For the text-containing cell, return its midpoint in [x, y] coordinate format. 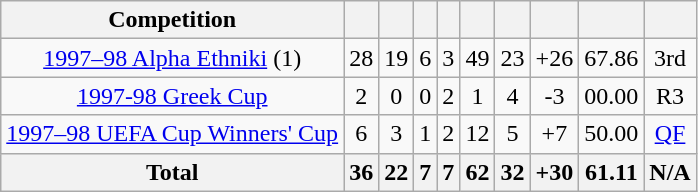
QF [670, 134]
00.00 [612, 96]
61.11 [612, 172]
3rd [670, 58]
22 [396, 172]
12 [478, 134]
5 [512, 134]
N/A [670, 172]
32 [512, 172]
62 [478, 172]
28 [362, 58]
1997-98 Greek Cup [172, 96]
23 [512, 58]
49 [478, 58]
1997–98 UEFA Cup Winners' Cup [172, 134]
Competition [172, 20]
+26 [554, 58]
50.00 [612, 134]
4 [512, 96]
+30 [554, 172]
67.86 [612, 58]
-3 [554, 96]
R3 [670, 96]
1997–98 Alpha Ethniki (1) [172, 58]
+7 [554, 134]
36 [362, 172]
19 [396, 58]
Total [172, 172]
